For the text-containing cell, return its midpoint in [x, y] coordinate format. 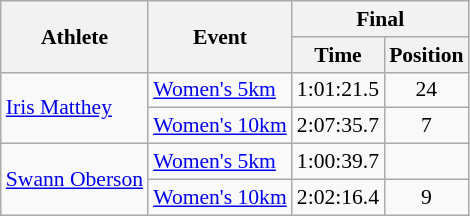
Iris Matthey [74, 108]
Athlete [74, 36]
Time [338, 55]
Swann Oberson [74, 180]
1:00:39.7 [338, 162]
Final [380, 19]
Position [426, 55]
2:02:16.4 [338, 197]
9 [426, 197]
Event [220, 36]
1:01:21.5 [338, 90]
7 [426, 126]
2:07:35.7 [338, 126]
24 [426, 90]
